Search for the cell housing the specified text and yield its [x, y] center coordinate. 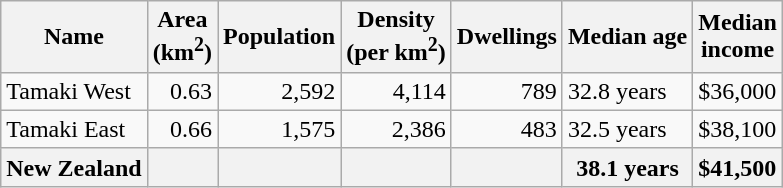
38.1 years [627, 167]
Medianincome [738, 37]
4,114 [396, 91]
32.5 years [627, 129]
Name [74, 37]
Area(km2) [182, 37]
2,592 [280, 91]
$41,500 [738, 167]
32.8 years [627, 91]
2,386 [396, 129]
$38,100 [738, 129]
Population [280, 37]
0.66 [182, 129]
Median age [627, 37]
789 [506, 91]
1,575 [280, 129]
Density(per km2) [396, 37]
483 [506, 129]
Dwellings [506, 37]
Tamaki West [74, 91]
0.63 [182, 91]
$36,000 [738, 91]
New Zealand [74, 167]
Tamaki East [74, 129]
